Capture the cell that displays the provided text and extract its [X, Y] central coordinate. 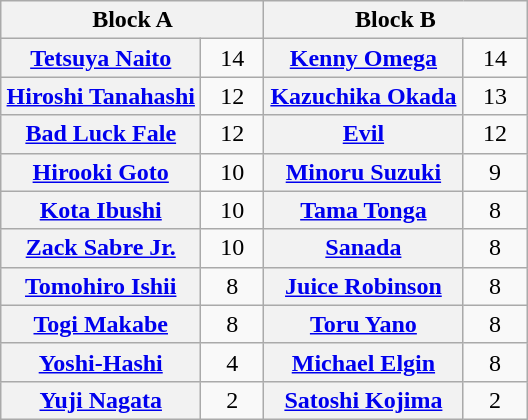
Zack Sabre Jr. [100, 248]
Toru Yano [364, 324]
Sanada [364, 248]
Tama Tonga [364, 210]
Kenny Omega [364, 58]
Minoru Suzuki [364, 172]
Tetsuya Naito [100, 58]
Hiroshi Tanahashi [100, 96]
Block B [396, 20]
Juice Robinson [364, 286]
13 [495, 96]
Michael Elgin [364, 362]
Tomohiro Ishii [100, 286]
Satoshi Kojima [364, 400]
Kota Ibushi [100, 210]
Bad Luck Fale [100, 134]
Block A [132, 20]
Hirooki Goto [100, 172]
Yuji Nagata [100, 400]
Evil [364, 134]
9 [495, 172]
4 [232, 362]
Kazuchika Okada [364, 96]
Togi Makabe [100, 324]
Yoshi-Hashi [100, 362]
